Identify which cell holds the provided text, then report its [X, Y] central coordinate. 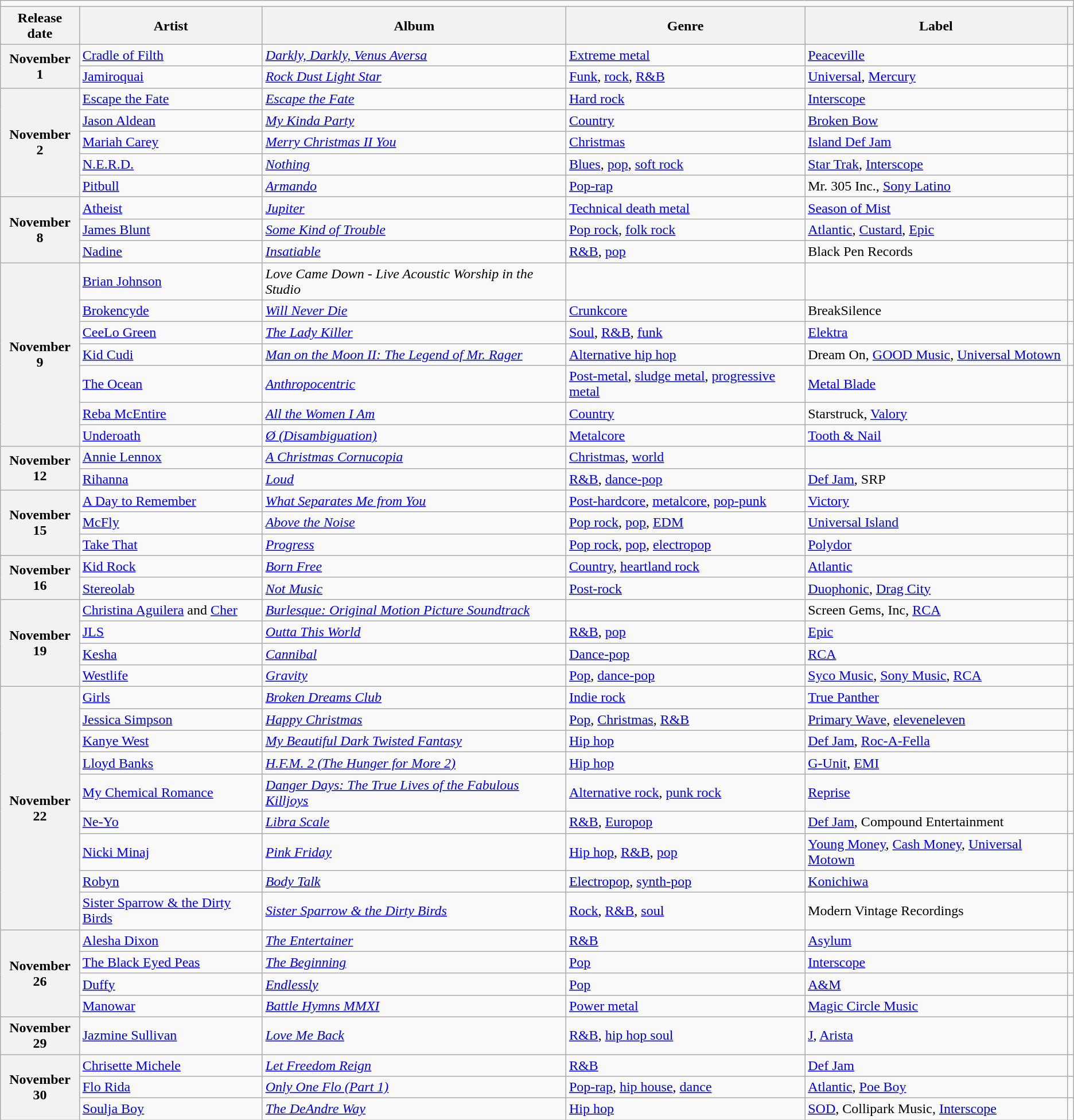
Kesha [171, 654]
Label [936, 25]
The Entertainer [414, 940]
Insatiable [414, 251]
RCA [936, 654]
Jason Aldean [171, 120]
Modern Vintage Recordings [936, 911]
Born Free [414, 566]
Above the Noise [414, 523]
Nadine [171, 251]
Dance-pop [685, 654]
The Beginning [414, 962]
N.E.R.D. [171, 164]
Jessica Simpson [171, 720]
R&B, hip hop soul [685, 1035]
November1 [40, 66]
Pink Friday [414, 851]
R&B, Europop [685, 822]
Def Jam [936, 1065]
The Black Eyed Peas [171, 962]
Man on the Moon II: The Legend of Mr. Rager [414, 355]
Atheist [171, 208]
Pitbull [171, 186]
Genre [685, 25]
Annie Lennox [171, 457]
November29 [40, 1035]
Country, heartland rock [685, 566]
Def Jam, SRP [936, 479]
November26 [40, 973]
All the Women I Am [414, 414]
Artist [171, 25]
Brian Johnson [171, 281]
Kanye West [171, 741]
Will Never Die [414, 311]
Def Jam, Roc-A-Fella [936, 741]
Girls [171, 698]
Only One Flo (Part 1) [414, 1087]
November19 [40, 643]
Victory [936, 501]
Rihanna [171, 479]
Loud [414, 479]
Love Came Down - Live Acoustic Worship in the Studio [414, 281]
Epic [936, 632]
November8 [40, 230]
JLS [171, 632]
Indie rock [685, 698]
Magic Circle Music [936, 1006]
Island Def Jam [936, 142]
November15 [40, 523]
Pop rock, pop, electropop [685, 545]
G-Unit, EMI [936, 763]
Atlantic, Poe Boy [936, 1087]
Anthropocentric [414, 384]
Screen Gems, Inc, RCA [936, 610]
November30 [40, 1087]
McFly [171, 523]
Ø (Disambiguation) [414, 435]
J, Arista [936, 1035]
Pop-rap [685, 186]
Mr. 305 Inc., Sony Latino [936, 186]
Nicki Minaj [171, 851]
Chrisette Michele [171, 1065]
Duffy [171, 984]
A Day to Remember [171, 501]
Alternative hip hop [685, 355]
CeeLo Green [171, 333]
Blues, pop, soft rock [685, 164]
The DeAndre Way [414, 1109]
Danger Days: The True Lives of the Fabulous Killjoys [414, 793]
Take That [171, 545]
Underoath [171, 435]
Atlantic, Custard, Epic [936, 230]
Brokencyde [171, 311]
Pop-rap, hip house, dance [685, 1087]
Nothing [414, 164]
Release date [40, 25]
November16 [40, 577]
Alesha Dixon [171, 940]
Power metal [685, 1006]
Pop rock, pop, EDM [685, 523]
Polydor [936, 545]
Dream On, GOOD Music, Universal Motown [936, 355]
Darkly, Darkly, Venus Aversa [414, 55]
Post-metal, sludge metal, progressive metal [685, 384]
Tooth & Nail [936, 435]
Libra Scale [414, 822]
Ne-Yo [171, 822]
Battle Hymns MMXI [414, 1006]
Atlantic [936, 566]
Kid Rock [171, 566]
Pop, Christmas, R&B [685, 720]
November22 [40, 808]
November9 [40, 355]
A Christmas Cornucopia [414, 457]
Black Pen Records [936, 251]
Progress [414, 545]
Pop, dance-pop [685, 676]
Gravity [414, 676]
Syco Music, Sony Music, RCA [936, 676]
Soulja Boy [171, 1109]
Rock Dust Light Star [414, 77]
Alternative rock, punk rock [685, 793]
Peaceville [936, 55]
Christina Aguilera and Cher [171, 610]
Reba McEntire [171, 414]
Jamiroquai [171, 77]
Christmas, world [685, 457]
Outta This World [414, 632]
Extreme metal [685, 55]
Jupiter [414, 208]
The Ocean [171, 384]
Armando [414, 186]
Reprise [936, 793]
Cradle of Filth [171, 55]
Lloyd Banks [171, 763]
Funk, rock, R&B [685, 77]
Westlife [171, 676]
Asylum [936, 940]
Def Jam, Compound Entertainment [936, 822]
November2 [40, 142]
Electropop, synth-pop [685, 881]
Love Me Back [414, 1035]
Flo Rida [171, 1087]
True Panther [936, 698]
What Separates Me from You [414, 501]
Kid Cudi [171, 355]
Happy Christmas [414, 720]
Christmas [685, 142]
Let Freedom Reign [414, 1065]
Universal Island [936, 523]
Body Talk [414, 881]
Broken Bow [936, 120]
My Chemical Romance [171, 793]
Mariah Carey [171, 142]
Rock, R&B, soul [685, 911]
Hard rock [685, 99]
Duophonic, Drag City [936, 588]
Crunkcore [685, 311]
R&B, dance-pop [685, 479]
Konichiwa [936, 881]
Broken Dreams Club [414, 698]
Not Music [414, 588]
Jazmine Sullivan [171, 1035]
Star Trak, Interscope [936, 164]
The Lady Killer [414, 333]
My Beautiful Dark Twisted Fantasy [414, 741]
BreakSilence [936, 311]
Endlessly [414, 984]
A&M [936, 984]
Merry Christmas II You [414, 142]
Robyn [171, 881]
Technical death metal [685, 208]
Young Money, Cash Money, Universal Motown [936, 851]
Cannibal [414, 654]
Burlesque: Original Motion Picture Soundtrack [414, 610]
November12 [40, 468]
Post-rock [685, 588]
Stereolab [171, 588]
Elektra [936, 333]
Metal Blade [936, 384]
Hip hop, R&B, pop [685, 851]
My Kinda Party [414, 120]
Season of Mist [936, 208]
James Blunt [171, 230]
Pop rock, folk rock [685, 230]
Metalcore [685, 435]
Manowar [171, 1006]
SOD, Collipark Music, Interscope [936, 1109]
Some Kind of Trouble [414, 230]
Starstruck, Valory [936, 414]
Primary Wave, eleveneleven [936, 720]
H.F.M. 2 (The Hunger for More 2) [414, 763]
Post-hardcore, metalcore, pop-punk [685, 501]
Universal, Mercury [936, 77]
Album [414, 25]
Soul, R&B, funk [685, 333]
